Find where the given text appears and provide that cell's center as [x, y] coordinate. 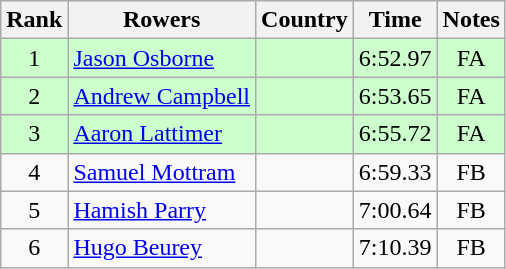
6 [34, 248]
Aaron Lattimer [162, 134]
4 [34, 172]
Rowers [162, 20]
6:53.65 [395, 96]
6:55.72 [395, 134]
Hugo Beurey [162, 248]
Hamish Parry [162, 210]
3 [34, 134]
1 [34, 58]
Samuel Mottram [162, 172]
Rank [34, 20]
Jason Osborne [162, 58]
7:00.64 [395, 210]
2 [34, 96]
6:52.97 [395, 58]
7:10.39 [395, 248]
5 [34, 210]
Andrew Campbell [162, 96]
6:59.33 [395, 172]
Country [305, 20]
Time [395, 20]
Notes [471, 20]
